Locate the cell with the specified text and output its (x, y) center coordinate. 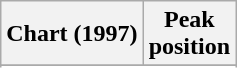
Chart (1997) (72, 34)
Peakposition (189, 34)
